Locate the cell with the specified text and output its [x, y] center coordinate. 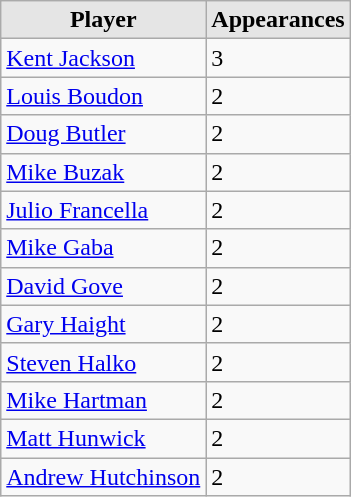
Andrew Hutchinson [104, 477]
Doug Butler [104, 134]
Player [104, 20]
Louis Boudon [104, 96]
Kent Jackson [104, 58]
Julio Francella [104, 210]
Mike Gaba [104, 248]
David Gove [104, 286]
Mike Buzak [104, 172]
Steven Halko [104, 362]
Mike Hartman [104, 400]
Appearances [278, 20]
Matt Hunwick [104, 438]
3 [278, 58]
Gary Haight [104, 324]
